Capture the cell that displays the provided text and extract its [X, Y] central coordinate. 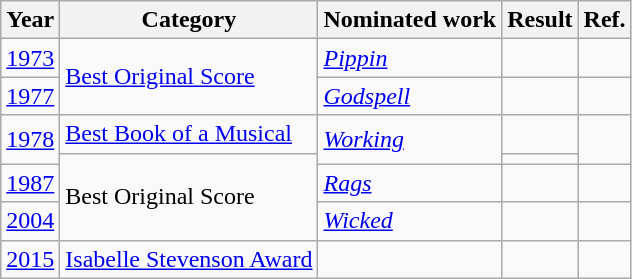
2004 [30, 221]
1987 [30, 183]
Nominated work [410, 20]
Result [540, 20]
Isabelle Stevenson Award [189, 259]
1977 [30, 96]
1973 [30, 58]
1978 [30, 140]
Best Book of a Musical [189, 134]
Category [189, 20]
Year [30, 20]
Rags [410, 183]
Ref. [604, 20]
Godspell [410, 96]
2015 [30, 259]
Working [410, 140]
Wicked [410, 221]
Pippin [410, 58]
